From the cell containing the given text, extract its center point as (x, y) coordinate. 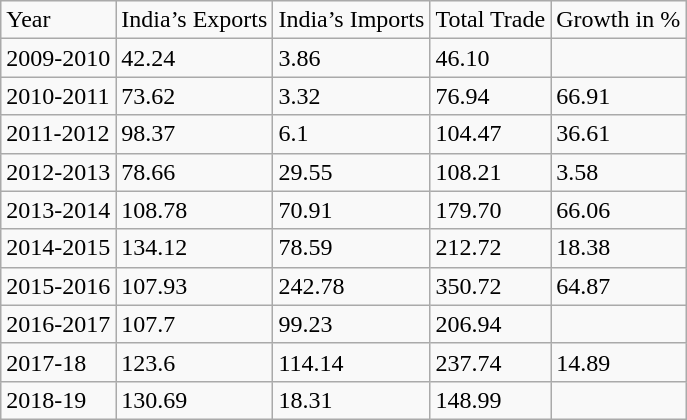
18.31 (352, 400)
2015-2016 (58, 286)
206.94 (490, 324)
70.91 (352, 210)
104.47 (490, 134)
14.89 (618, 362)
2018-19 (58, 400)
2016-2017 (58, 324)
India’s Imports (352, 20)
66.06 (618, 210)
India’s Exports (194, 20)
237.74 (490, 362)
130.69 (194, 400)
64.87 (618, 286)
18.38 (618, 248)
107.93 (194, 286)
Year (58, 20)
2009-2010 (58, 58)
42.24 (194, 58)
98.37 (194, 134)
2017-18 (58, 362)
3.32 (352, 96)
66.91 (618, 96)
36.61 (618, 134)
99.23 (352, 324)
6.1 (352, 134)
78.59 (352, 248)
29.55 (352, 172)
114.14 (352, 362)
108.78 (194, 210)
148.99 (490, 400)
123.6 (194, 362)
76.94 (490, 96)
73.62 (194, 96)
3.86 (352, 58)
2013-2014 (58, 210)
Total Trade (490, 20)
78.66 (194, 172)
2012-2013 (58, 172)
134.12 (194, 248)
46.10 (490, 58)
212.72 (490, 248)
179.70 (490, 210)
2014-2015 (58, 248)
108.21 (490, 172)
242.78 (352, 286)
2010-2011 (58, 96)
2011-2012 (58, 134)
Growth in % (618, 20)
3.58 (618, 172)
107.7 (194, 324)
350.72 (490, 286)
